For the text-containing cell, return its midpoint in (X, Y) coordinate format. 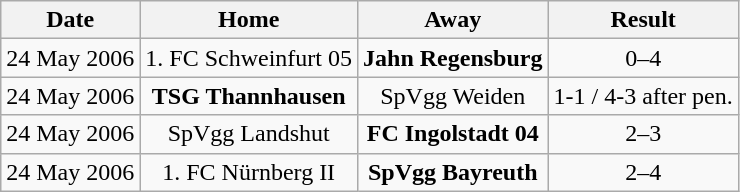
Home (249, 20)
0–4 (643, 58)
Jahn Regensburg (453, 58)
1. FC Nürnberg II (249, 172)
Date (70, 20)
Result (643, 20)
2–3 (643, 134)
SpVgg Bayreuth (453, 172)
FC Ingolstadt 04 (453, 134)
2–4 (643, 172)
1. FC Schweinfurt 05 (249, 58)
Away (453, 20)
SpVgg Landshut (249, 134)
1-1 / 4-3 after pen. (643, 96)
SpVgg Weiden (453, 96)
TSG Thannhausen (249, 96)
